Determine the (x, y) coordinate at the center of the cell enclosing the given text.  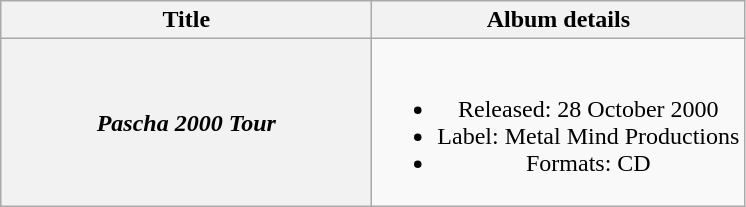
Released: 28 October 2000Label: Metal Mind ProductionsFormats: CD (558, 122)
Album details (558, 20)
Pascha 2000 Tour (186, 122)
Title (186, 20)
